Determine the [X, Y] coordinate at the center of the cell enclosing the given text.  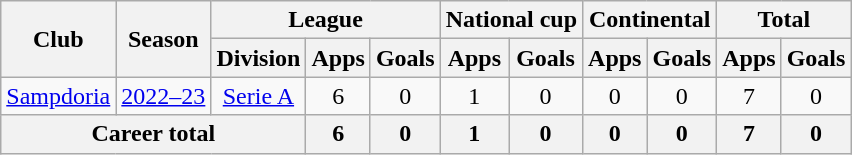
Club [58, 39]
Continental [650, 20]
Career total [154, 134]
National cup [511, 20]
Total [784, 20]
Division [258, 58]
Sampdoria [58, 96]
Season [164, 39]
2022–23 [164, 96]
League [326, 20]
Serie A [258, 96]
